Provide the (X, Y) coordinate of the cell's center where the given text is located.  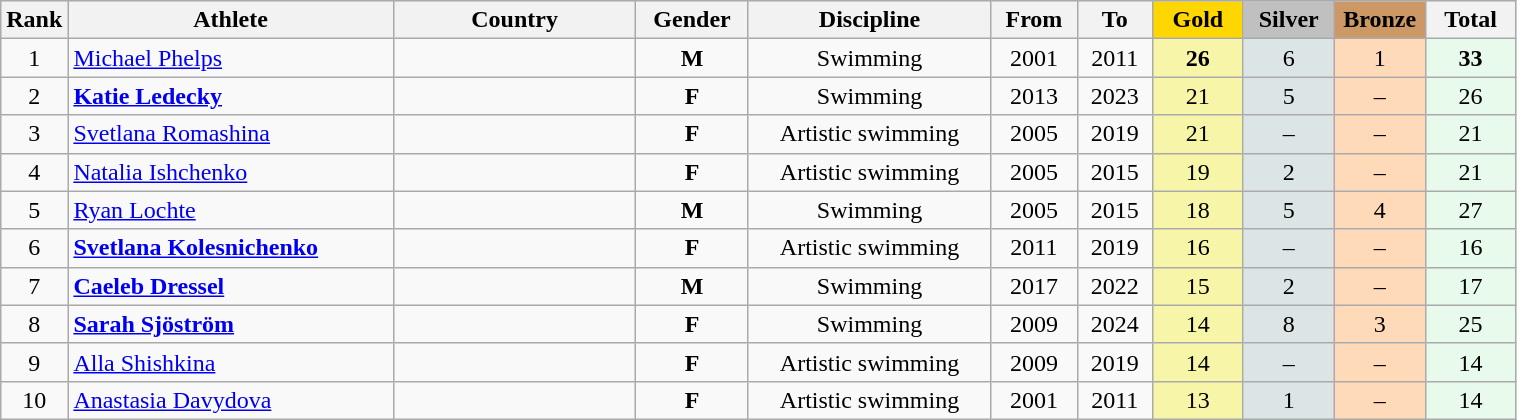
Svetlana Romashina (231, 134)
Natalia Ishchenko (231, 172)
Svetlana Kolesnichenko (231, 248)
Ryan Lochte (231, 210)
9 (34, 362)
2023 (1114, 96)
Silver (1288, 20)
33 (1470, 58)
2013 (1034, 96)
Sarah Sjöström (231, 324)
Athlete (231, 20)
Michael Phelps (231, 58)
7 (34, 286)
27 (1470, 210)
2022 (1114, 286)
To (1114, 20)
Discipline (869, 20)
2024 (1114, 324)
Bronze (1380, 20)
Rank (34, 20)
From (1034, 20)
Gender (692, 20)
Katie Ledecky (231, 96)
Caeleb Dressel (231, 286)
18 (1198, 210)
15 (1198, 286)
Total (1470, 20)
Anastasia Davydova (231, 400)
13 (1198, 400)
17 (1470, 286)
Alla Shishkina (231, 362)
Country (514, 20)
10 (34, 400)
25 (1470, 324)
2017 (1034, 286)
Gold (1198, 20)
19 (1198, 172)
